Find where the given text appears and provide that cell's center as [x, y] coordinate. 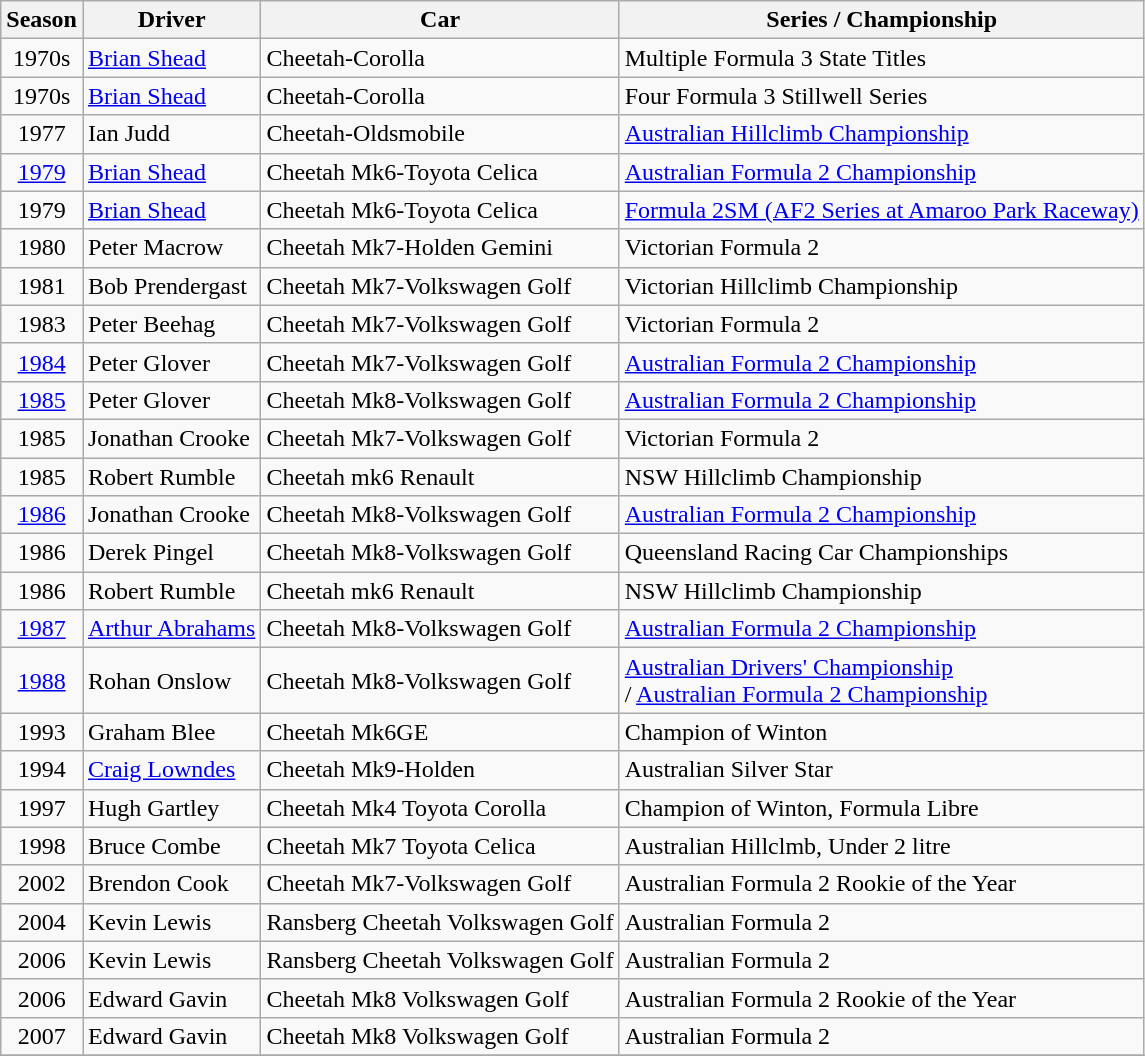
Ian Judd [171, 134]
Multiple Formula 3 State Titles [882, 58]
Hugh Gartley [171, 808]
Car [440, 20]
Bruce Combe [171, 846]
Derek Pingel [171, 553]
Champion of Winton, Formula Libre [882, 808]
Four Formula 3 Stillwell Series [882, 96]
1984 [42, 362]
Craig Lowndes [171, 770]
Australian Drivers' Championship / Australian Formula 2 Championship [882, 680]
1988 [42, 680]
1980 [42, 248]
1993 [42, 732]
1977 [42, 134]
2007 [42, 1036]
Formula 2SM (AF2 Series at Amaroo Park Raceway) [882, 210]
1994 [42, 770]
1997 [42, 808]
Champion of Winton [882, 732]
Australian Hillclimb Championship [882, 134]
1998 [42, 846]
Brendon Cook [171, 884]
Peter Beehag [171, 324]
Rohan Onslow [171, 680]
Australian Hillclmb, Under 2 litre [882, 846]
Cheetah Mk7 Toyota Celica [440, 846]
Peter Macrow [171, 248]
2004 [42, 922]
1981 [42, 286]
Bob Prendergast [171, 286]
Victorian Hillclimb Championship [882, 286]
2002 [42, 884]
1987 [42, 629]
1983 [42, 324]
Cheetah-Oldsmobile [440, 134]
Queensland Racing Car Championships [882, 553]
Cheetah Mk7-Holden Gemini [440, 248]
Cheetah Mk6GE [440, 732]
Season [42, 20]
Australian Silver Star [882, 770]
Series / Championship [882, 20]
Arthur Abrahams [171, 629]
Graham Blee [171, 732]
Cheetah Mk9-Holden [440, 770]
Cheetah Mk4 Toyota Corolla [440, 808]
Driver [171, 20]
